Pinpoint the cell where the given text exists, returning its (X, Y) midpoint coordinate. 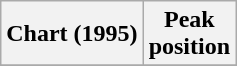
Chart (1995) (72, 34)
Peakposition (189, 34)
